Provide the (x, y) coordinate of the cell's center where the given text is located.  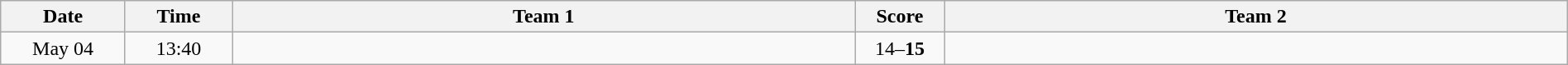
Date (63, 17)
13:40 (179, 48)
May 04 (63, 48)
Team 1 (544, 17)
Time (179, 17)
Score (900, 17)
14–15 (900, 48)
Team 2 (1256, 17)
